For the text-containing cell, return its midpoint in (x, y) coordinate format. 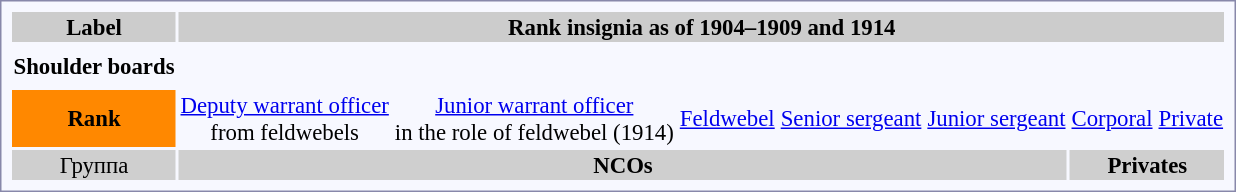
Label (94, 27)
Shoulder boards (94, 66)
Private (1191, 118)
Rank insignia as of 1904–1909 and 1914 (702, 27)
Группа (94, 165)
Deputy warrant officerfrom feldwebels (284, 118)
Junior sergeant (996, 118)
Privates (1148, 165)
Junior warrant officerin the role of feldwebel (1914) (534, 118)
Rank (94, 118)
Senior sergeant (851, 118)
Corporal (1112, 118)
NCOs (623, 165)
Feldwebel (727, 118)
